From the cell containing the given text, extract its center point as (x, y) coordinate. 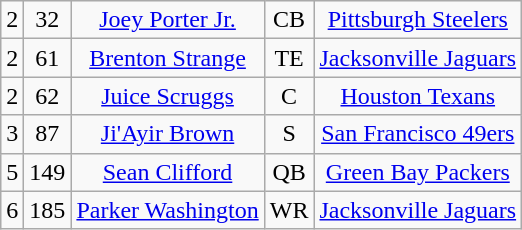
61 (48, 58)
Juice Scruggs (168, 96)
149 (48, 172)
S (289, 134)
Sean Clifford (168, 172)
WR (289, 210)
Green Bay Packers (418, 172)
185 (48, 210)
Pittsburgh Steelers (418, 20)
5 (12, 172)
San Francisco 49ers (418, 134)
Ji'Ayir Brown (168, 134)
Houston Texans (418, 96)
3 (12, 134)
Brenton Strange (168, 58)
87 (48, 134)
CB (289, 20)
32 (48, 20)
C (289, 96)
TE (289, 58)
6 (12, 210)
Joey Porter Jr. (168, 20)
62 (48, 96)
QB (289, 172)
Parker Washington (168, 210)
